From the cell containing the given text, extract its center point as (x, y) coordinate. 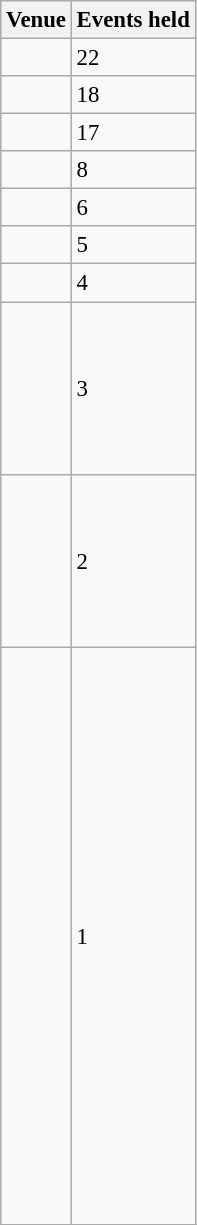
22 (133, 58)
6 (133, 208)
3 (133, 388)
5 (133, 245)
2 (133, 560)
Events held (133, 20)
8 (133, 170)
4 (133, 283)
Venue (36, 20)
17 (133, 133)
1 (133, 936)
18 (133, 95)
